For the text-containing cell, return its midpoint in (X, Y) coordinate format. 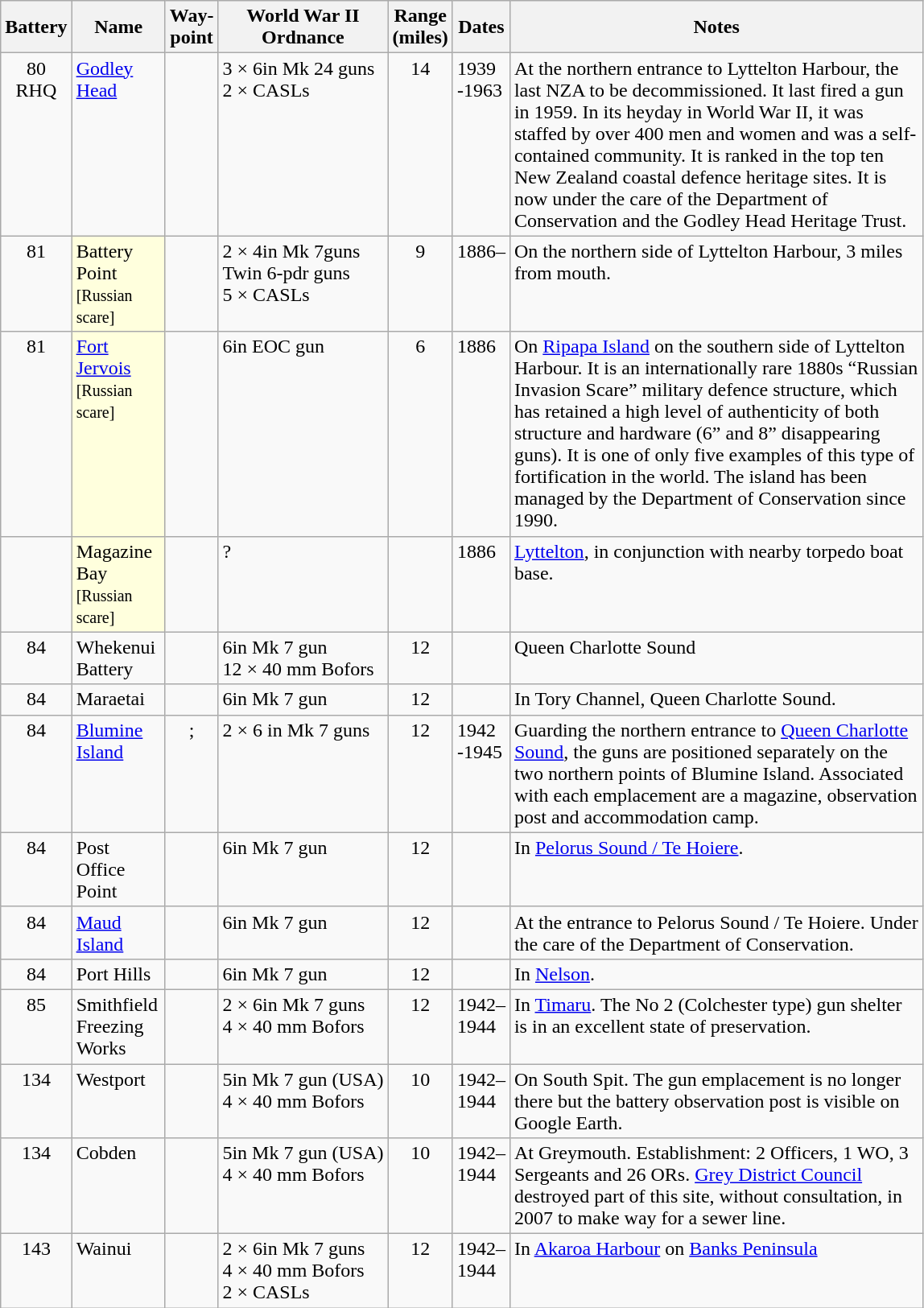
Port Hills (118, 974)
World War IIOrdnance (303, 27)
1886– (481, 283)
Maud Island (118, 932)
In Akaroa Harbour on Banks Peninsula (716, 1271)
Magazine Bay[Russian scare] (118, 584)
Smithfield Freezing Works (118, 1026)
Blumine Island (118, 774)
On the northern side of Lyttelton Harbour, 3 miles from mouth. (716, 283)
Dates (481, 27)
In Pelorus Sound / Te Hoiere. (716, 869)
Fort Jervois[Russian scare] (118, 434)
1939-1963 (481, 145)
2 × 6in Mk 7 guns4 × 40 mm Bofors (303, 1026)
? (303, 584)
Maraetai (118, 699)
Godley Head (118, 145)
14 (420, 145)
80RHQ (36, 145)
; (192, 774)
Queen Charlotte Sound (716, 658)
Cobden (118, 1186)
On South Spit. The gun emplacement is no longer there but the battery observation post is visible on Google Earth. (716, 1101)
Westport (118, 1101)
2 × 4in Mk 7gunsTwin 6-pdr guns5 × CASLs (303, 283)
Battery (36, 27)
At the entrance to Pelorus Sound / Te Hoiere. Under the care of the Department of Conservation. (716, 932)
2 × 6 in Mk 7 guns (303, 774)
In Nelson. (716, 974)
9 (420, 283)
Way-point (192, 27)
6in EOC gun (303, 434)
1942-1945 (481, 774)
Wainui (118, 1271)
2 × 6in Mk 7 guns4 × 40 mm Bofors2 × CASLs (303, 1271)
Name (118, 27)
Post Office Point (118, 869)
In Timaru. The No 2 (Colchester type) gun shelter is in an excellent state of preservation. (716, 1026)
Notes (716, 27)
Whekenui Battery (118, 658)
6 (420, 434)
143 (36, 1271)
Lyttelton, in conjunction with nearby torpedo boat base. (716, 584)
3 × 6in Mk 24 guns2 × CASLs (303, 145)
Battery Point[Russian scare] (118, 283)
6in Mk 7 gun12 × 40 mm Bofors (303, 658)
85 (36, 1026)
In Tory Channel, Queen Charlotte Sound. (716, 699)
Range(miles) (420, 27)
